Locate the cell with the specified text and output its (x, y) center coordinate. 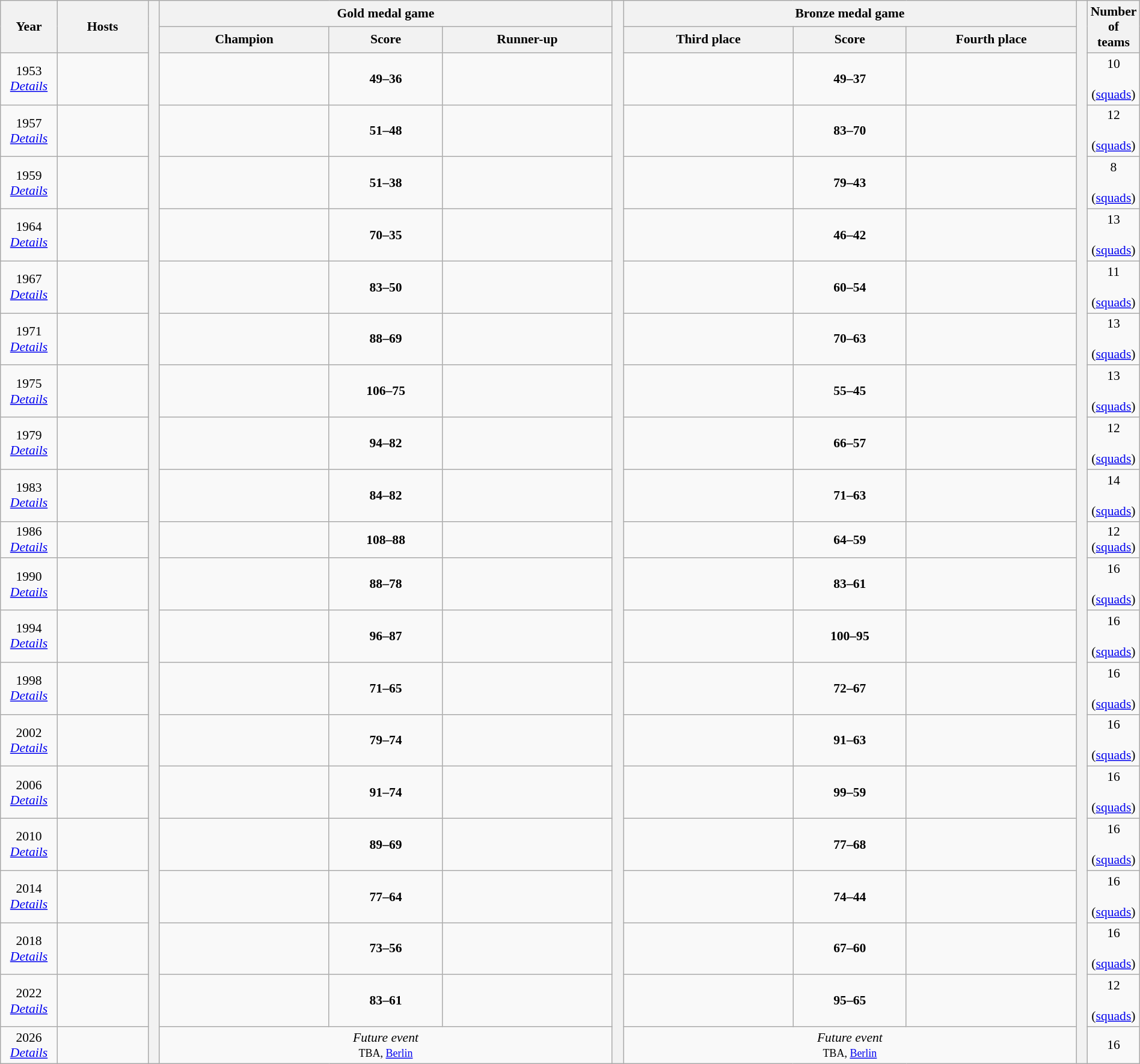
Champion (244, 40)
2006 Details (29, 792)
64–59 (850, 540)
2014 Details (29, 897)
1964 Details (29, 236)
1975 Details (29, 392)
Year (29, 26)
2018 Details (29, 949)
51–38 (385, 183)
Runner-up (527, 40)
79–43 (850, 183)
49–36 (385, 79)
8(squads) (1114, 183)
71–63 (850, 495)
1971 Details (29, 339)
Hosts (102, 26)
106–75 (385, 392)
2002 Details (29, 741)
1998 Details (29, 689)
91–74 (385, 792)
67–60 (850, 949)
51–48 (385, 131)
77–64 (385, 897)
60–54 (850, 287)
84–82 (385, 495)
Number of teams (1114, 26)
79–74 (385, 741)
55–45 (850, 392)
100–95 (850, 636)
108–88 (385, 540)
Fourth place (991, 40)
1994 Details (29, 636)
94–82 (385, 444)
73–56 (385, 949)
1979 Details (29, 444)
2010 Details (29, 845)
1990 Details (29, 584)
88–78 (385, 584)
66–57 (850, 444)
14(squads) (1114, 495)
1957 Details (29, 131)
2022 Details (29, 1001)
72–67 (850, 689)
91–63 (850, 741)
83–50 (385, 287)
1967 Details (29, 287)
99–59 (850, 792)
1986 Details (29, 540)
1959 Details (29, 183)
10(squads) (1114, 79)
49–37 (850, 79)
88–69 (385, 339)
Bronze medal game (850, 13)
74–44 (850, 897)
83–70 (850, 131)
70–35 (385, 236)
70–63 (850, 339)
77–68 (850, 845)
89–69 (385, 845)
Gold medal game (386, 13)
11(squads) (1114, 287)
16 (1114, 1045)
95–65 (850, 1001)
1983 Details (29, 495)
1953 Details (29, 79)
Third place (708, 40)
71–65 (385, 689)
96–87 (385, 636)
2026 Details (29, 1045)
46–42 (850, 236)
